Locate the cell with the specified text and output its [x, y] center coordinate. 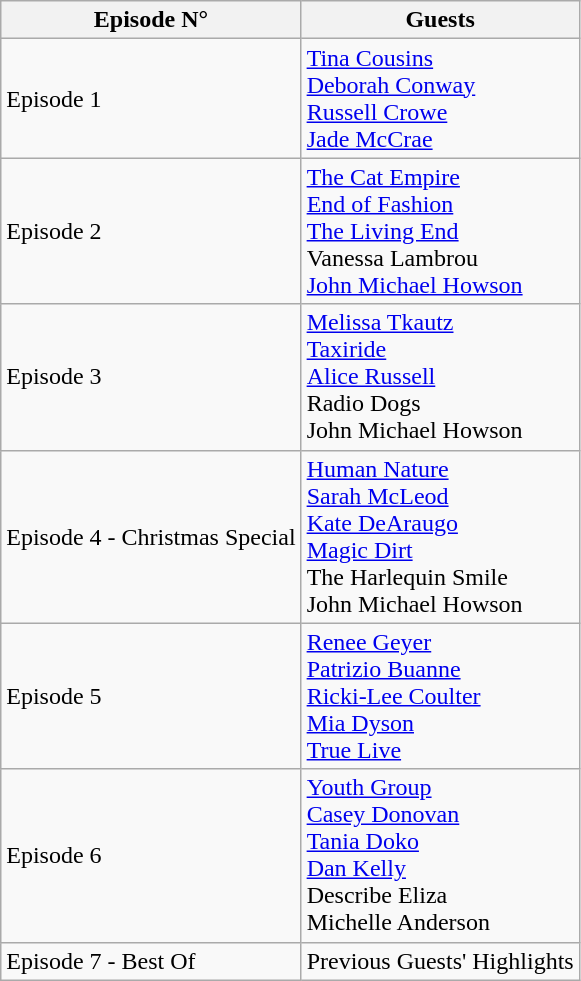
Episode 7 - Best Of [151, 961]
Youth GroupCasey DonovanTania DokoDan KellyDescribe ElizaMichelle Anderson [440, 856]
Melissa TkautzTaxirideAlice RussellRadio DogsJohn Michael Howson [440, 377]
Episode 4 - Christmas Special [151, 536]
Episode 2 [151, 231]
Episode 1 [151, 98]
Tina CousinsDeborah ConwayRussell CroweJade McCrae [440, 98]
Renee GeyerPatrizio BuanneRicki-Lee CoulterMia DysonTrue Live [440, 696]
Guests [440, 20]
Human NatureSarah McLeodKate DeAraugoMagic DirtThe Harlequin SmileJohn Michael Howson [440, 536]
Previous Guests' Highlights [440, 961]
The Cat EmpireEnd of FashionThe Living EndVanessa LambrouJohn Michael Howson [440, 231]
Episode 3 [151, 377]
Episode 6 [151, 856]
Episode N° [151, 20]
Episode 5 [151, 696]
